Search for the cell housing the specified text and yield its [x, y] center coordinate. 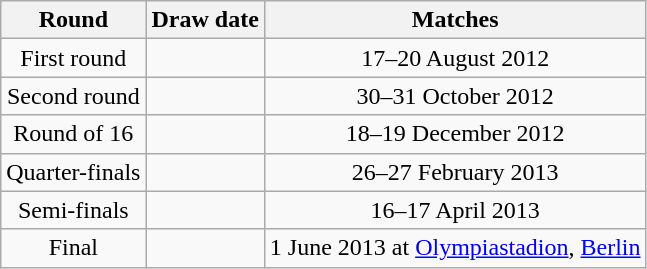
26–27 February 2013 [455, 172]
Round of 16 [74, 134]
First round [74, 58]
17–20 August 2012 [455, 58]
Draw date [205, 20]
30–31 October 2012 [455, 96]
18–19 December 2012 [455, 134]
1 June 2013 at Olympiastadion, Berlin [455, 248]
Final [74, 248]
16–17 April 2013 [455, 210]
Matches [455, 20]
Second round [74, 96]
Round [74, 20]
Quarter-finals [74, 172]
Semi-finals [74, 210]
